For the text-containing cell, return its midpoint in [x, y] coordinate format. 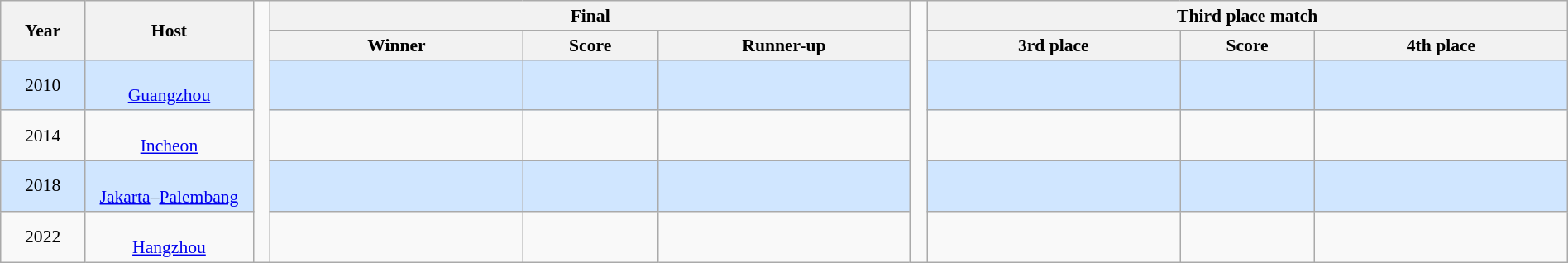
2018 [43, 187]
Incheon [170, 136]
4th place [1441, 45]
Guangzhou [170, 84]
Jakarta–Palembang [170, 187]
Host [170, 30]
2014 [43, 136]
Year [43, 30]
Runner-up [784, 45]
Third place match [1247, 16]
Winner [397, 45]
2010 [43, 84]
2022 [43, 237]
Hangzhou [170, 237]
Final [590, 16]
3rd place [1054, 45]
